Detect which cell encompasses the target text, then output its [X, Y] center coordinate. 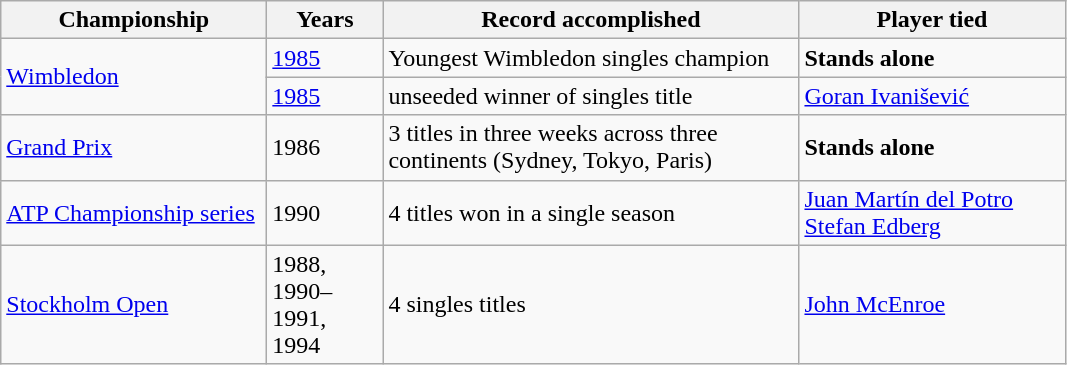
Goran Ivanišević [932, 96]
Stockholm Open [134, 304]
unseeded winner of singles title [591, 96]
ATP Championship series [134, 212]
Record accomplished [591, 20]
Youngest Wimbledon singles champion [591, 58]
Player tied [932, 20]
Grand Prix [134, 148]
1986 [325, 148]
4 singles titles [591, 304]
4 titles won in a single season [591, 212]
John McEnroe [932, 304]
1988, 1990–1991, 1994 [325, 304]
3 titles in three weeks across three continents (Sydney, Tokyo, Paris) [591, 148]
Years [325, 20]
1990 [325, 212]
Championship [134, 20]
Juan Martín del PotroStefan Edberg [932, 212]
Wimbledon [134, 77]
